Locate the cell with the specified text and output its [X, Y] center coordinate. 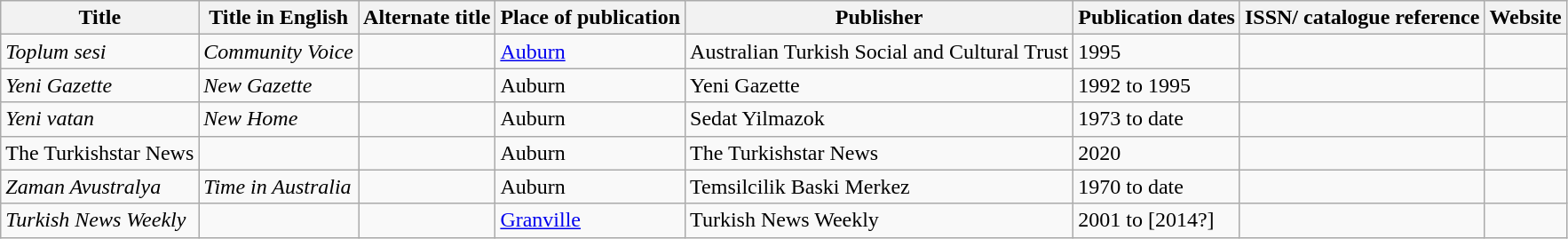
Publication dates [1157, 18]
Community Voice [279, 52]
Place of publication [590, 18]
Title in English [279, 18]
New Home [279, 119]
1992 to 1995 [1157, 85]
Title [99, 18]
ISSN/ catalogue reference [1362, 18]
Website [1525, 18]
1973 to date [1157, 119]
2020 [1157, 153]
Granville [590, 220]
Time in Australia [279, 187]
1970 to date [1157, 187]
New Gazette [279, 85]
1995 [1157, 52]
Toplum sesi [99, 52]
Yeni vatan [99, 119]
2001 to [2014?] [1157, 220]
Publisher [879, 18]
Australian Turkish Social and Cultural Trust [879, 52]
Temsilcilik Baski Merkez [879, 187]
Alternate title [427, 18]
Sedat Yilmazok [879, 119]
Zaman Avustralya [99, 187]
